Return [X, Y] of the center of cell containing provided text 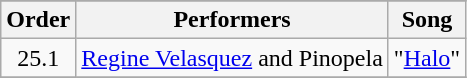
25.1 [38, 58]
Order [38, 20]
Regine Velasquez and Pinopela [232, 58]
Performers [232, 20]
Song [426, 20]
"Halo" [426, 58]
